Return (X, Y) of the center of cell containing provided text 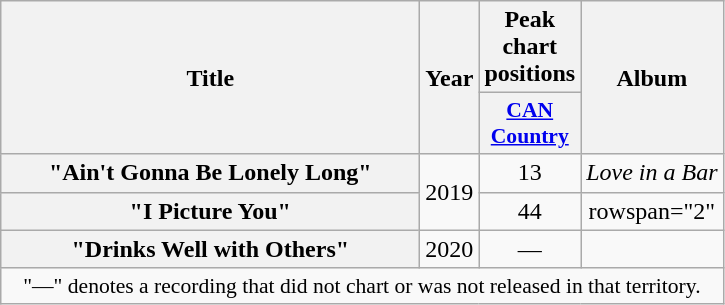
Peak chart positions (530, 47)
"—" denotes a recording that did not chart or was not released in that territory. (362, 286)
"I Picture You" (210, 211)
"Drinks Well with Others" (210, 249)
Album (652, 78)
44 (530, 211)
13 (530, 173)
CAN Country (530, 124)
— (530, 249)
Year (450, 78)
2019 (450, 192)
rowspan="2" (652, 211)
Title (210, 78)
2020 (450, 249)
"Ain't Gonna Be Lonely Long" (210, 173)
Love in a Bar (652, 173)
